Return the [x, y] coordinate for the center point of the cell that contains the specified text.  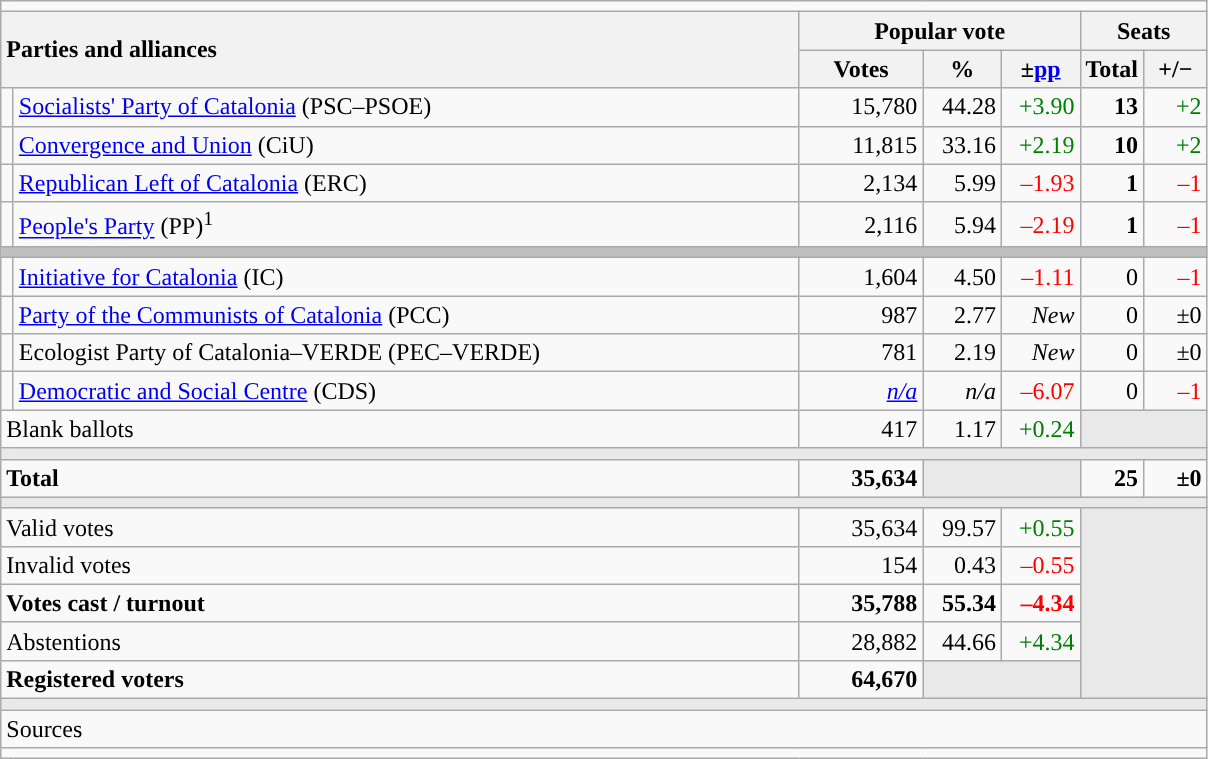
+2.19 [1040, 145]
+0.55 [1040, 527]
781 [861, 353]
Republican Left of Catalonia (ERC) [406, 183]
–1.11 [1040, 277]
25 [1112, 478]
Registered voters [400, 679]
Convergence and Union (CiU) [406, 145]
Invalid votes [400, 565]
35,788 [861, 603]
Parties and alliances [400, 50]
Seats [1144, 31]
Party of the Communists of Catalonia (PCC) [406, 315]
64,670 [861, 679]
33.16 [962, 145]
–1.93 [1040, 183]
+4.34 [1040, 641]
Popular vote [940, 31]
44.66 [962, 641]
% [962, 69]
–0.55 [1040, 565]
154 [861, 565]
Votes cast / turnout [400, 603]
±pp [1040, 69]
+3.90 [1040, 107]
People's Party (PP)1 [406, 224]
2,116 [861, 224]
5.94 [962, 224]
Votes [861, 69]
Ecologist Party of Catalonia–VERDE (PEC–VERDE) [406, 353]
Blank ballots [400, 429]
–6.07 [1040, 391]
417 [861, 429]
4.50 [962, 277]
1.17 [962, 429]
987 [861, 315]
10 [1112, 145]
55.34 [962, 603]
Socialists' Party of Catalonia (PSC–PSOE) [406, 107]
–2.19 [1040, 224]
44.28 [962, 107]
11,815 [861, 145]
Valid votes [400, 527]
5.99 [962, 183]
Abstentions [400, 641]
Initiative for Catalonia (IC) [406, 277]
2.19 [962, 353]
+0.24 [1040, 429]
Sources [604, 729]
2.77 [962, 315]
–4.34 [1040, 603]
Democratic and Social Centre (CDS) [406, 391]
13 [1112, 107]
99.57 [962, 527]
15,780 [861, 107]
0.43 [962, 565]
1,604 [861, 277]
+/− [1176, 69]
2,134 [861, 183]
28,882 [861, 641]
